For the text-containing cell, return its midpoint in (X, Y) coordinate format. 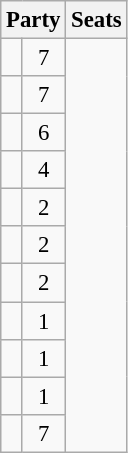
6 (44, 133)
Party (34, 20)
Seats (96, 20)
4 (44, 170)
